Find where the given text appears and provide that cell's center as (X, Y) coordinate. 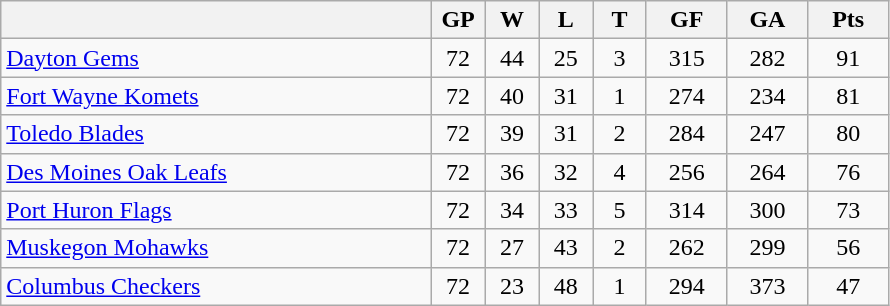
81 (848, 96)
Columbus Checkers (216, 286)
5 (620, 210)
Muskegon Mohawks (216, 248)
39 (512, 134)
Toledo Blades (216, 134)
300 (768, 210)
282 (768, 58)
247 (768, 134)
80 (848, 134)
73 (848, 210)
T (620, 20)
33 (566, 210)
40 (512, 96)
284 (686, 134)
Des Moines Oak Leafs (216, 172)
27 (512, 248)
91 (848, 58)
234 (768, 96)
4 (620, 172)
262 (686, 248)
3 (620, 58)
56 (848, 248)
299 (768, 248)
44 (512, 58)
32 (566, 172)
Dayton Gems (216, 58)
47 (848, 286)
373 (768, 286)
GA (768, 20)
43 (566, 248)
Pts (848, 20)
256 (686, 172)
315 (686, 58)
34 (512, 210)
264 (768, 172)
Fort Wayne Komets (216, 96)
23 (512, 286)
25 (566, 58)
L (566, 20)
Port Huron Flags (216, 210)
274 (686, 96)
36 (512, 172)
48 (566, 286)
76 (848, 172)
GP (458, 20)
W (512, 20)
314 (686, 210)
GF (686, 20)
294 (686, 286)
